Locate the cell with the specified text and output its [X, Y] center coordinate. 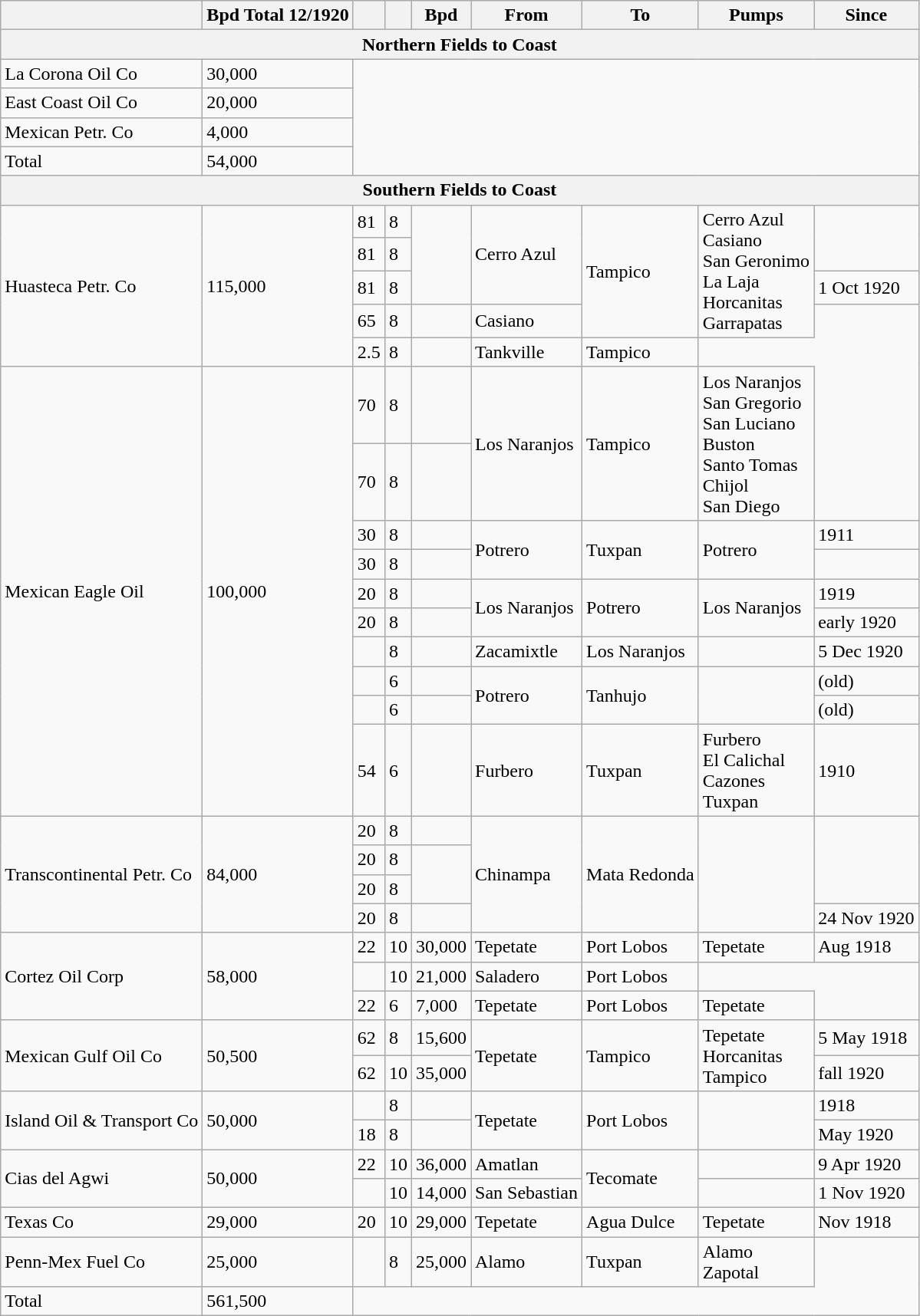
Cias del Agwi [101, 1178]
20,000 [278, 103]
Pumps [756, 15]
9 Apr 1920 [866, 1163]
24 Nov 1920 [866, 918]
Huasteca Petr. Co [101, 285]
50,500 [278, 1055]
14,000 [440, 1193]
1910 [866, 770]
Bpd Total 12/1920 [278, 15]
Tanhujo [641, 696]
1918 [866, 1105]
Island Oil & Transport Co [101, 1120]
Mata Redonda [641, 874]
Transcontinental Petr. Co [101, 874]
Casiano [526, 321]
54 [368, 770]
Tecomate [641, 1178]
Amatlan [526, 1163]
San Sebastian [526, 1193]
54,000 [278, 161]
100,000 [278, 591]
East Coast Oil Co [101, 103]
Agua Dulce [641, 1222]
5 Dec 1920 [866, 652]
La Corona Oil Co [101, 74]
2.5 [368, 352]
Furbero [526, 770]
18 [368, 1134]
4,000 [278, 132]
58,000 [278, 976]
Southern Fields to Coast [460, 190]
Cerro Azul [526, 255]
21,000 [440, 976]
561,500 [278, 1301]
Aug 1918 [866, 947]
7,000 [440, 1005]
1919 [866, 593]
36,000 [440, 1163]
From [526, 15]
35,000 [440, 1073]
1911 [866, 535]
Chinampa [526, 874]
To [641, 15]
Zacamixtle [526, 652]
Cerro AzulCasianoSan GeronimoLa LajaHorcanitasGarrapatas [756, 271]
Los NaranjosSan GregorioSan LucianoBustonSanto TomasChijolSan Diego [756, 443]
May 1920 [866, 1134]
5 May 1918 [866, 1038]
Mexican Eagle Oil [101, 591]
Since [866, 15]
Tankville [526, 352]
65 [368, 321]
AlamoZapotal [756, 1262]
84,000 [278, 874]
Mexican Petr. Co [101, 132]
fall 1920 [866, 1073]
Cortez Oil Corp [101, 976]
Nov 1918 [866, 1222]
Mexican Gulf Oil Co [101, 1055]
Texas Co [101, 1222]
early 1920 [866, 623]
Saladero [526, 976]
15,600 [440, 1038]
Penn-Mex Fuel Co [101, 1262]
1 Nov 1920 [866, 1193]
Alamo [526, 1262]
1 Oct 1920 [866, 288]
Bpd [440, 15]
FurberoEl CalichalCazonesTuxpan [756, 770]
115,000 [278, 285]
Northern Fields to Coast [460, 44]
TepetateHorcanitasTampico [756, 1055]
